Return [X, Y] of the center of cell containing provided text 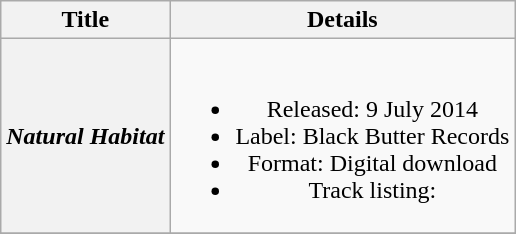
Natural Habitat [86, 136]
Title [86, 20]
Details [342, 20]
Released: 9 July 2014Label: Black Butter RecordsFormat: Digital downloadTrack listing: [342, 136]
